Detect which cell encompasses the target text, then output its [x, y] center coordinate. 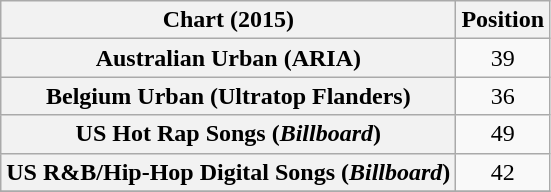
42 [503, 172]
US Hot Rap Songs (Billboard) [228, 134]
39 [503, 58]
Belgium Urban (Ultratop Flanders) [228, 96]
Position [503, 20]
Chart (2015) [228, 20]
Australian Urban (ARIA) [228, 58]
49 [503, 134]
36 [503, 96]
US R&B/Hip-Hop Digital Songs (Billboard) [228, 172]
